For the text-containing cell, return its midpoint in [x, y] coordinate format. 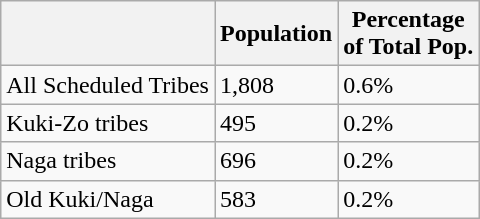
583 [276, 199]
495 [276, 123]
0.6% [408, 85]
All Scheduled Tribes [108, 85]
696 [276, 161]
Population [276, 34]
Kuki-Zo tribes [108, 123]
Percentageof Total Pop. [408, 34]
1,808 [276, 85]
Naga tribes [108, 161]
Old Kuki/Naga [108, 199]
